Output the [X, Y] coordinate of the center of the cell containing the given text.  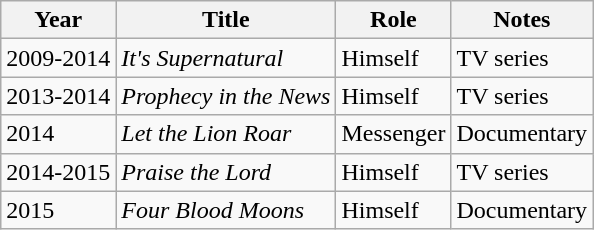
Praise the Lord [226, 172]
2014-2015 [58, 172]
2014 [58, 134]
2009-2014 [58, 58]
Title [226, 20]
Four Blood Moons [226, 210]
It's Supernatural [226, 58]
2015 [58, 210]
Role [394, 20]
Prophecy in the News [226, 96]
Notes [522, 20]
Let the Lion Roar [226, 134]
Messenger [394, 134]
Year [58, 20]
2013-2014 [58, 96]
